Return (X, Y) of the center of cell containing provided text 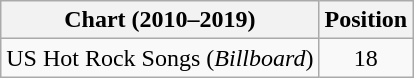
US Hot Rock Songs (Billboard) (160, 58)
Position (366, 20)
Chart (2010–2019) (160, 20)
18 (366, 58)
